For the text-containing cell, return its midpoint in [X, Y] coordinate format. 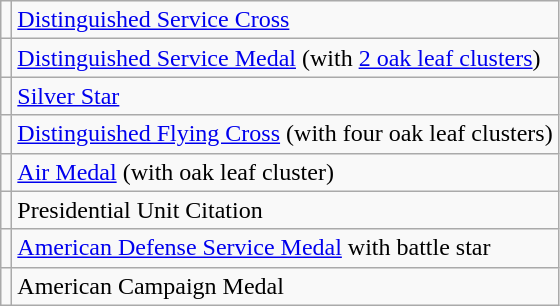
Distinguished Service Cross [285, 20]
Distinguished Service Medal (with 2 oak leaf clusters) [285, 58]
American Campaign Medal [285, 286]
Air Medal (with oak leaf cluster) [285, 172]
Presidential Unit Citation [285, 210]
Silver Star [285, 96]
American Defense Service Medal with battle star [285, 248]
Distinguished Flying Cross (with four oak leaf clusters) [285, 134]
